From the cell containing the given text, extract its center point as [x, y] coordinate. 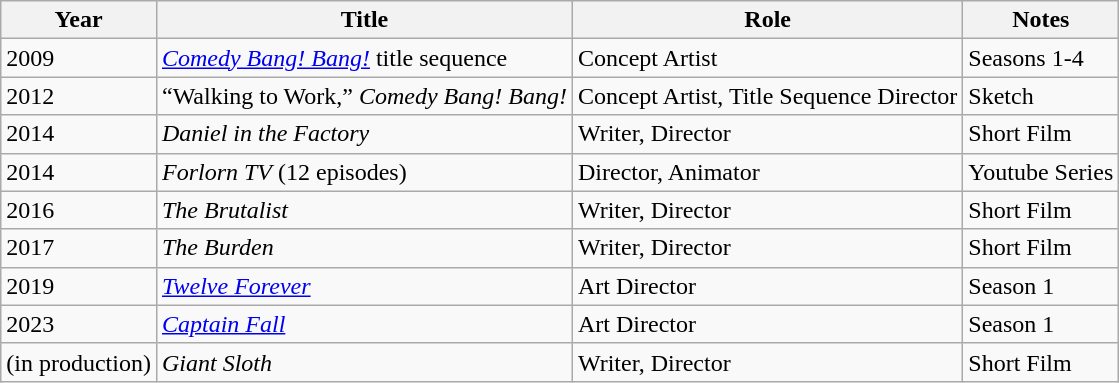
Twelve Forever [364, 286]
Notes [1041, 20]
The Brutalist [364, 210]
2012 [79, 96]
2019 [79, 286]
“Walking to Work,” Comedy Bang! Bang! [364, 96]
Captain Fall [364, 324]
Role [767, 20]
Director, Animator [767, 172]
Concept Artist, Title Sequence Director [767, 96]
Title [364, 20]
2009 [79, 58]
2016 [79, 210]
Forlorn TV (12 episodes) [364, 172]
Giant Sloth [364, 362]
2023 [79, 324]
(in production) [79, 362]
Concept Artist [767, 58]
Seasons 1-4 [1041, 58]
The Burden [364, 248]
Comedy Bang! Bang! title sequence [364, 58]
2017 [79, 248]
Year [79, 20]
Sketch [1041, 96]
Youtube Series [1041, 172]
Daniel in the Factory [364, 134]
